Pinpoint the cell where the given text exists, returning its [X, Y] midpoint coordinate. 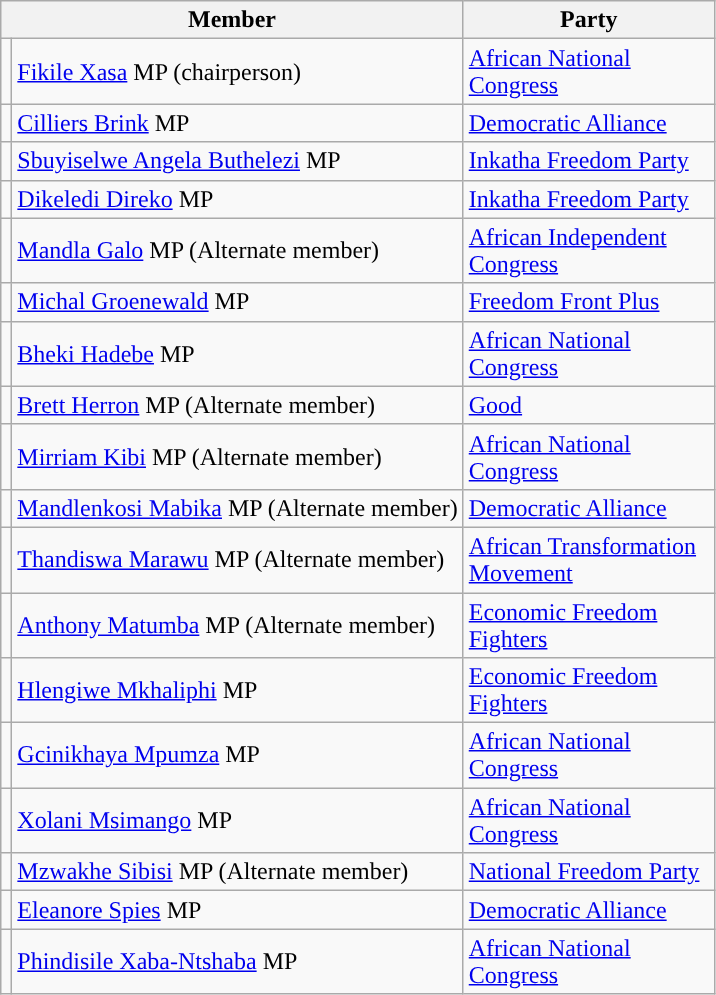
Gcinikhaya Mpumza MP [238, 756]
Mirriam Kibi MP (Alternate member) [238, 456]
Phindisile Xaba-Ntshaba MP [238, 962]
Eleanore Spies MP [238, 910]
Dikeledi Direko MP [238, 199]
Party [588, 20]
Cilliers Brink MP [238, 123]
Mzwakhe Sibisi MP (Alternate member) [238, 872]
African Transformation Movement [588, 560]
Hlengiwe Mkhaliphi MP [238, 690]
African Independent Congress [588, 250]
Mandlenkosi Mabika MP (Alternate member) [238, 508]
Anthony Matumba MP (Alternate member) [238, 624]
National Freedom Party [588, 872]
Mandla Galo MP (Alternate member) [238, 250]
Xolani Msimango MP [238, 820]
Fikile Xasa MP (chairperson) [238, 72]
Sbuyiselwe Angela Buthelezi MP [238, 161]
Thandiswa Marawu MP (Alternate member) [238, 560]
Good [588, 405]
Michal Groenewald MP [238, 302]
Brett Herron MP (Alternate member) [238, 405]
Bheki Hadebe MP [238, 354]
Member [232, 20]
Freedom Front Plus [588, 302]
